For the text-containing cell, return its midpoint in [x, y] coordinate format. 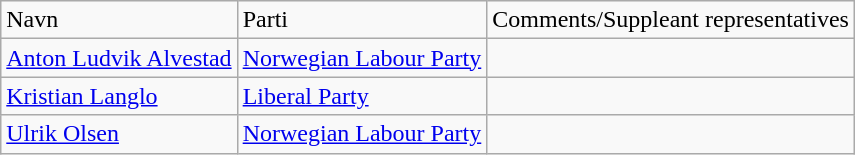
Liberal Party [362, 96]
Kristian Langlo [119, 96]
Navn [119, 20]
Anton Ludvik Alvestad [119, 58]
Parti [362, 20]
Ulrik Olsen [119, 134]
Comments/Suppleant representatives [671, 20]
